Output the (X, Y) coordinate of the center of the cell containing the given text.  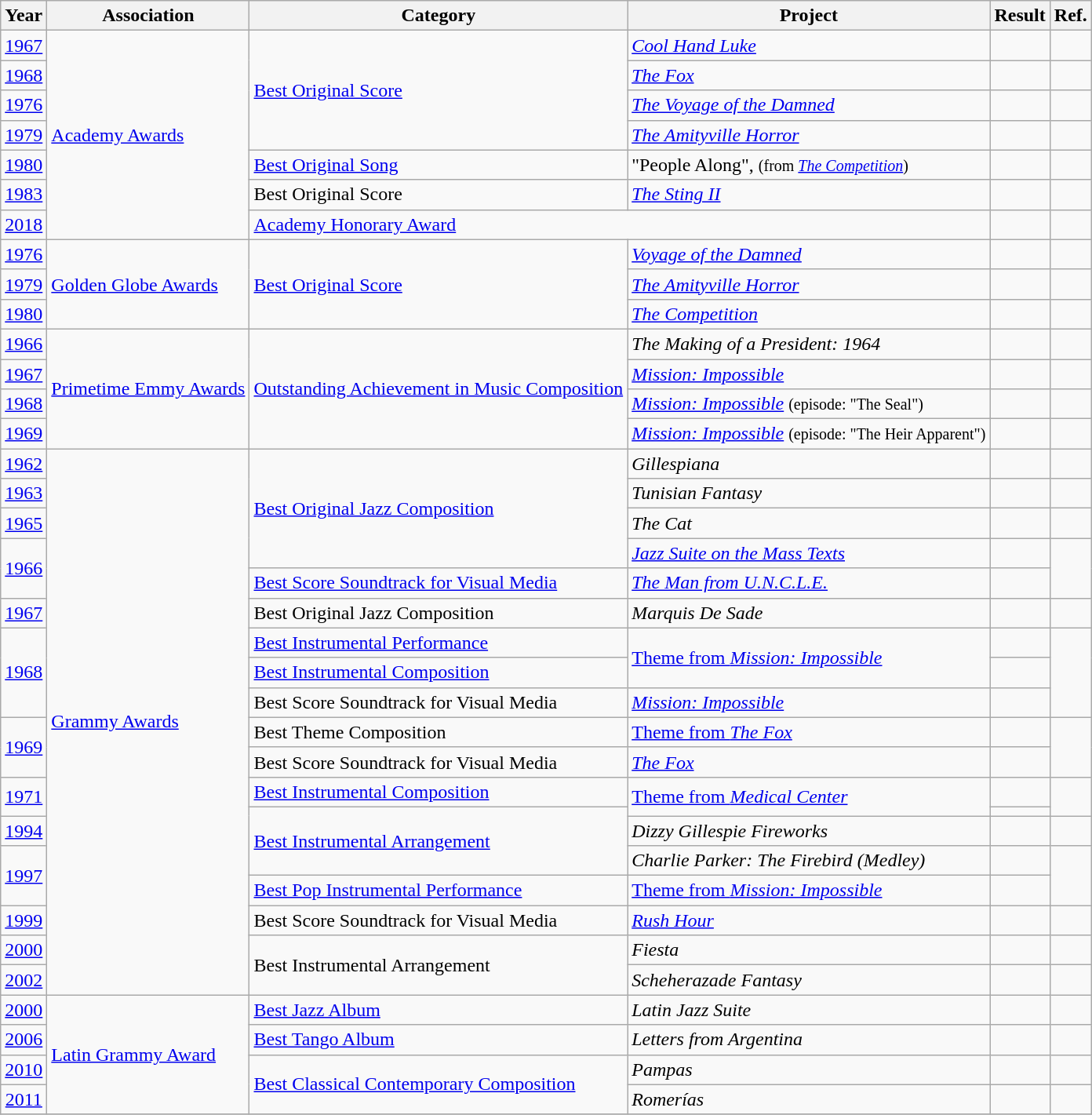
1999 (24, 920)
1983 (24, 195)
Marquis De Sade (809, 613)
Grammy Awards (148, 722)
Best Pop Instrumental Performance (439, 891)
Theme from The Fox (809, 732)
Primetime Emmy Awards (148, 388)
Golden Globe Awards (148, 284)
The Sting II (809, 195)
Mission: Impossible (episode: "The Seal") (809, 404)
Project (809, 16)
2002 (24, 980)
Fiesta (809, 950)
Category (439, 16)
1965 (24, 523)
1994 (24, 831)
Scheherazade Fantasy (809, 980)
Theme from Medical Center (809, 796)
Outstanding Achievement in Music Composition (439, 388)
Best Instrumental Performance (439, 643)
Year (24, 16)
The Voyage of the Damned (809, 105)
Mission: Impossible (episode: "The Heir Apparent") (809, 434)
Best Jazz Album (439, 1010)
Latin Jazz Suite (809, 1010)
Result (1020, 16)
2011 (24, 1099)
Pampas (809, 1069)
Charlie Parker: The Firebird (Medley) (809, 861)
Academy Awards (148, 135)
Romerías (809, 1099)
Tunisian Fantasy (809, 494)
Latin Grammy Award (148, 1055)
Best Original Song (439, 165)
1963 (24, 494)
The Cat (809, 523)
Jazz Suite on the Mass Texts (809, 553)
Cool Hand Luke (809, 46)
Gillespiana (809, 464)
Voyage of the Damned (809, 254)
Academy Honorary Award (620, 224)
The Making of a President: 1964 (809, 344)
The Competition (809, 314)
Best Theme Composition (439, 732)
2010 (24, 1069)
2018 (24, 224)
Association (148, 16)
"People Along", (from The Competition) (809, 165)
1962 (24, 464)
Best Tango Album (439, 1040)
Rush Hour (809, 920)
2006 (24, 1040)
Ref. (1070, 16)
Best Classical Contemporary Composition (439, 1084)
The Man from U.N.C.L.E. (809, 583)
1971 (24, 796)
Dizzy Gillespie Fireworks (809, 831)
1997 (24, 876)
Letters from Argentina (809, 1040)
